Pinpoint the cell where the given text exists, returning its [x, y] midpoint coordinate. 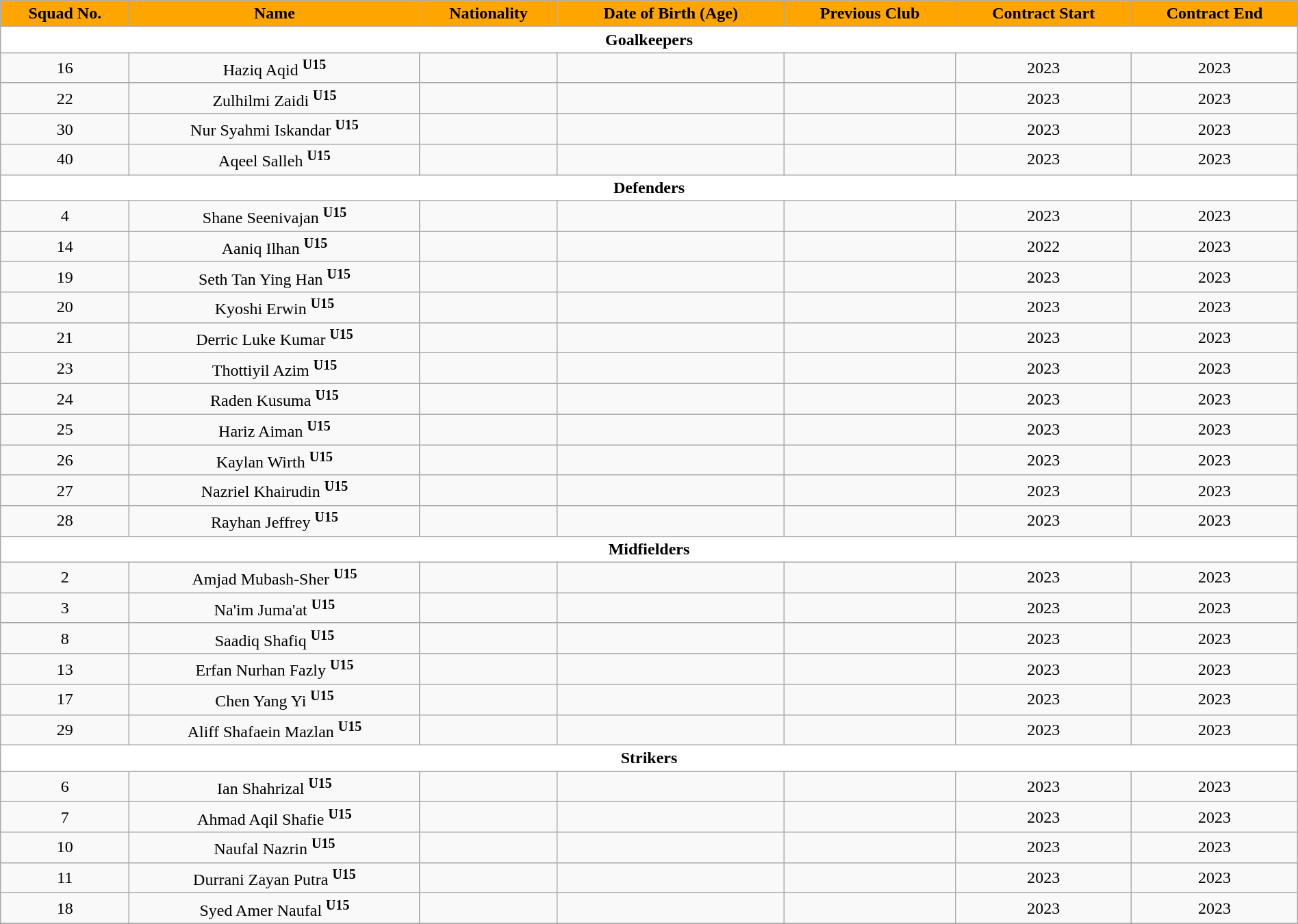
Strikers [649, 758]
Ian Shahrizal U15 [275, 787]
Saadiq Shafiq U15 [275, 638]
Zulhilmi Zaidi U15 [275, 99]
Nationality [489, 14]
Naufal Nazrin U15 [275, 847]
22 [65, 99]
Syed Amer Naufal U15 [275, 909]
Contract Start [1043, 14]
30 [65, 129]
Defenders [649, 188]
4 [65, 216]
10 [65, 847]
Na'im Juma'at U15 [275, 608]
Aqeel Salleh U15 [275, 160]
2 [65, 578]
18 [65, 909]
28 [65, 522]
Date of Birth (Age) [671, 14]
Raden Kusuma U15 [275, 398]
13 [65, 669]
14 [65, 246]
11 [65, 877]
Rayhan Jeffrey U15 [275, 522]
Previous Club [870, 14]
24 [65, 398]
2022 [1043, 246]
Amjad Mubash-Sher U15 [275, 578]
Durrani Zayan Putra U15 [275, 877]
26 [65, 460]
20 [65, 308]
Seth Tan Ying Han U15 [275, 277]
Derric Luke Kumar U15 [275, 338]
Nur Syahmi Iskandar U15 [275, 129]
7 [65, 817]
Goalkeepers [649, 40]
17 [65, 700]
Aaniq Ilhan U15 [275, 246]
19 [65, 277]
8 [65, 638]
Chen Yang Yi U15 [275, 700]
Contract End [1214, 14]
Haziq Aqid U15 [275, 68]
16 [65, 68]
Thottiyil Azim U15 [275, 368]
Shane Seenivajan U15 [275, 216]
Name [275, 14]
Erfan Nurhan Fazly U15 [275, 669]
27 [65, 490]
Nazriel Khairudin U15 [275, 490]
Kyoshi Erwin U15 [275, 308]
Midfielders [649, 549]
3 [65, 608]
40 [65, 160]
6 [65, 787]
Kaylan Wirth U15 [275, 460]
Hariz Aiman U15 [275, 430]
23 [65, 368]
Aliff Shafaein Mazlan U15 [275, 730]
29 [65, 730]
21 [65, 338]
Ahmad Aqil Shafie U15 [275, 817]
25 [65, 430]
Squad No. [65, 14]
